Capture the cell that displays the provided text and extract its [x, y] central coordinate. 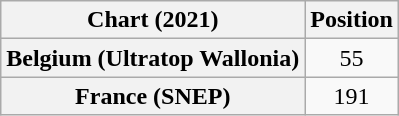
191 [352, 96]
Belgium (Ultratop Wallonia) [153, 58]
Position [352, 20]
France (SNEP) [153, 96]
55 [352, 58]
Chart (2021) [153, 20]
